Pinpoint the cell where the given text exists, returning its (x, y) midpoint coordinate. 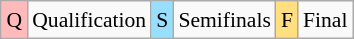
S (162, 20)
Q (14, 20)
Semifinals (224, 20)
Qualification (89, 20)
Final (326, 20)
F (287, 20)
